Capture the cell that displays the provided text and extract its (X, Y) central coordinate. 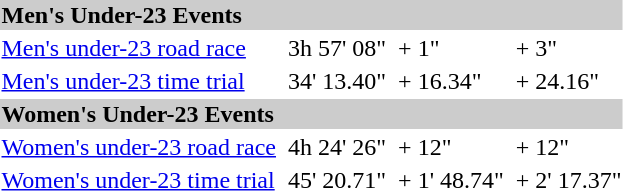
+ 24.16" (568, 81)
Men's under-23 road race (138, 48)
Women's Under-23 Events (312, 114)
Men's under-23 time trial (138, 81)
3h 57' 08" (336, 48)
4h 24' 26" (336, 147)
Men's Under-23 Events (312, 15)
Women's under-23 road race (138, 147)
34' 13.40" (336, 81)
+ 16.34" (452, 81)
+ 1" (452, 48)
+ 3" (568, 48)
